Search for the cell housing the specified text and yield its [x, y] center coordinate. 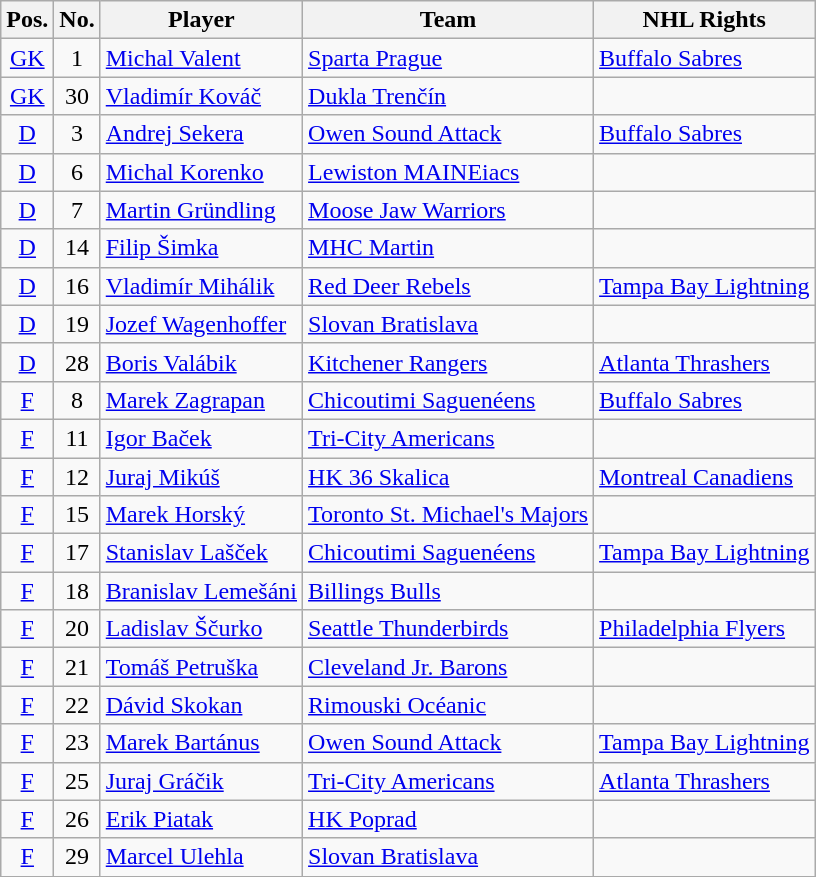
Boris Valábik [201, 362]
26 [77, 819]
21 [77, 667]
Toronto St. Michael's Majors [448, 515]
Dávid Skokan [201, 705]
Moose Jaw Warriors [448, 210]
Marek Zagrapan [201, 400]
Player [201, 20]
No. [77, 20]
22 [77, 705]
Cleveland Jr. Barons [448, 667]
18 [77, 591]
20 [77, 629]
Billings Bulls [448, 591]
Tomáš Petruška [201, 667]
Sparta Prague [448, 58]
Jozef Wagenhoffer [201, 324]
HK Poprad [448, 819]
Marcel Ulehla [201, 857]
Kitchener Rangers [448, 362]
Vladimír Kováč [201, 96]
14 [77, 248]
Martin Gründling [201, 210]
Pos. [28, 20]
16 [77, 286]
NHL Rights [704, 20]
Vladimír Mihálik [201, 286]
Philadelphia Flyers [704, 629]
30 [77, 96]
Erik Piatak [201, 819]
8 [77, 400]
29 [77, 857]
12 [77, 477]
Andrej Sekera [201, 134]
19 [77, 324]
Marek Bartánus [201, 743]
Filip Šimka [201, 248]
23 [77, 743]
Branislav Lemešáni [201, 591]
3 [77, 134]
11 [77, 438]
MHC Martin [448, 248]
Rimouski Océanic [448, 705]
Dukla Trenčín [448, 96]
7 [77, 210]
Juraj Gráčik [201, 781]
25 [77, 781]
28 [77, 362]
6 [77, 172]
Michal Korenko [201, 172]
Igor Baček [201, 438]
1 [77, 58]
Team [448, 20]
Juraj Mikúš [201, 477]
15 [77, 515]
Marek Horský [201, 515]
Lewiston MAINEiacs [448, 172]
Montreal Canadiens [704, 477]
Michal Valent [201, 58]
Ladislav Ščurko [201, 629]
17 [77, 553]
Stanislav Lašček [201, 553]
Seattle Thunderbirds [448, 629]
Red Deer Rebels [448, 286]
HK 36 Skalica [448, 477]
